Find where the given text appears and provide that cell's center as (X, Y) coordinate. 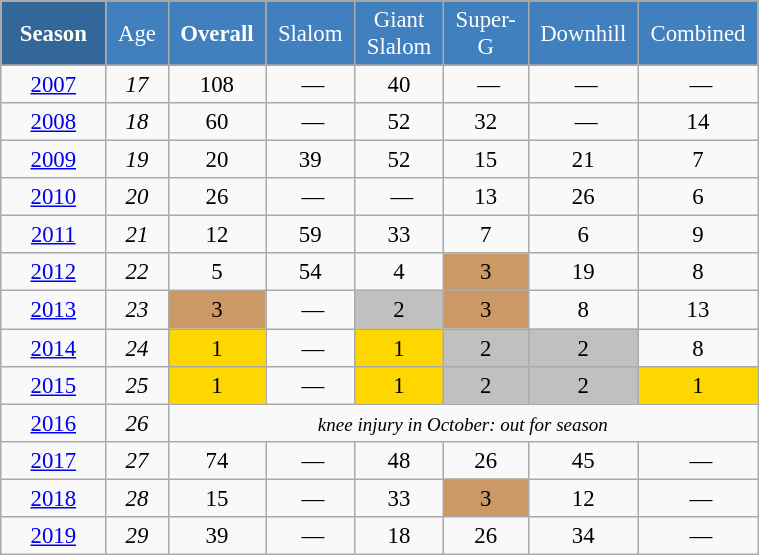
17 (137, 85)
GiantSlalom (400, 34)
2013 (54, 310)
48 (400, 460)
9 (698, 235)
2014 (54, 348)
Slalom (310, 34)
27 (137, 460)
74 (217, 460)
2016 (54, 423)
2010 (54, 197)
32 (486, 122)
Downhill (583, 34)
knee injury in October: out for season (463, 423)
Overall (217, 34)
108 (217, 85)
2017 (54, 460)
23 (137, 310)
2007 (54, 85)
22 (137, 273)
28 (137, 498)
Super-G (486, 34)
2019 (54, 536)
2011 (54, 235)
14 (698, 122)
2015 (54, 385)
2018 (54, 498)
2008 (54, 122)
2009 (54, 160)
29 (137, 536)
45 (583, 460)
34 (583, 536)
Combined (698, 34)
59 (310, 235)
Season (54, 34)
4 (400, 273)
5 (217, 273)
Age (137, 34)
25 (137, 385)
40 (400, 85)
60 (217, 122)
24 (137, 348)
54 (310, 273)
2012 (54, 273)
